Detect which cell encompasses the target text, then output its (X, Y) center coordinate. 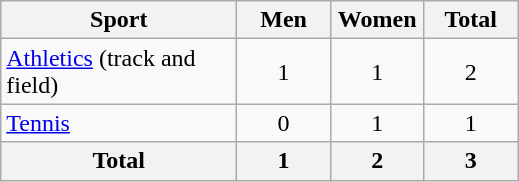
Sport (119, 20)
3 (471, 161)
Tennis (119, 123)
Athletics (track and field) (119, 72)
Men (284, 20)
Women (377, 20)
0 (284, 123)
